Scan for the cell matching the given text and deliver its (X, Y) coordinate at center. 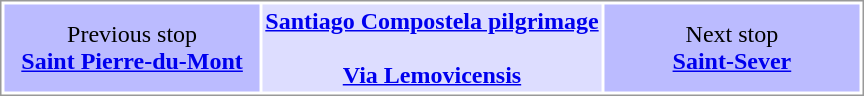
Santiago Compostela pilgrimage Via Lemovicensis (432, 48)
Previous stop Saint Pierre-du-Mont (132, 48)
Next stop Saint-Sever (732, 48)
